Find where the given text appears and provide that cell's center as [x, y] coordinate. 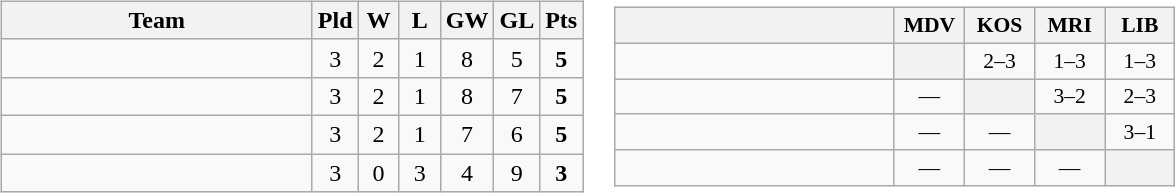
GW [467, 20]
MRI [1070, 25]
L [420, 20]
9 [517, 173]
4 [467, 173]
3–1 [1140, 132]
Pts [562, 20]
W [378, 20]
Pld [335, 20]
3–2 [1070, 97]
MDV [929, 25]
6 [517, 134]
LIB [1140, 25]
Team [156, 20]
0 [378, 173]
KOS [999, 25]
GL [517, 20]
